Detect which cell encompasses the target text, then output its [x, y] center coordinate. 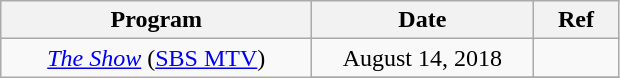
August 14, 2018 [422, 58]
Date [422, 20]
The Show (SBS MTV) [156, 58]
Ref [576, 20]
Program [156, 20]
